Output the (x, y) coordinate of the center of the cell containing the given text.  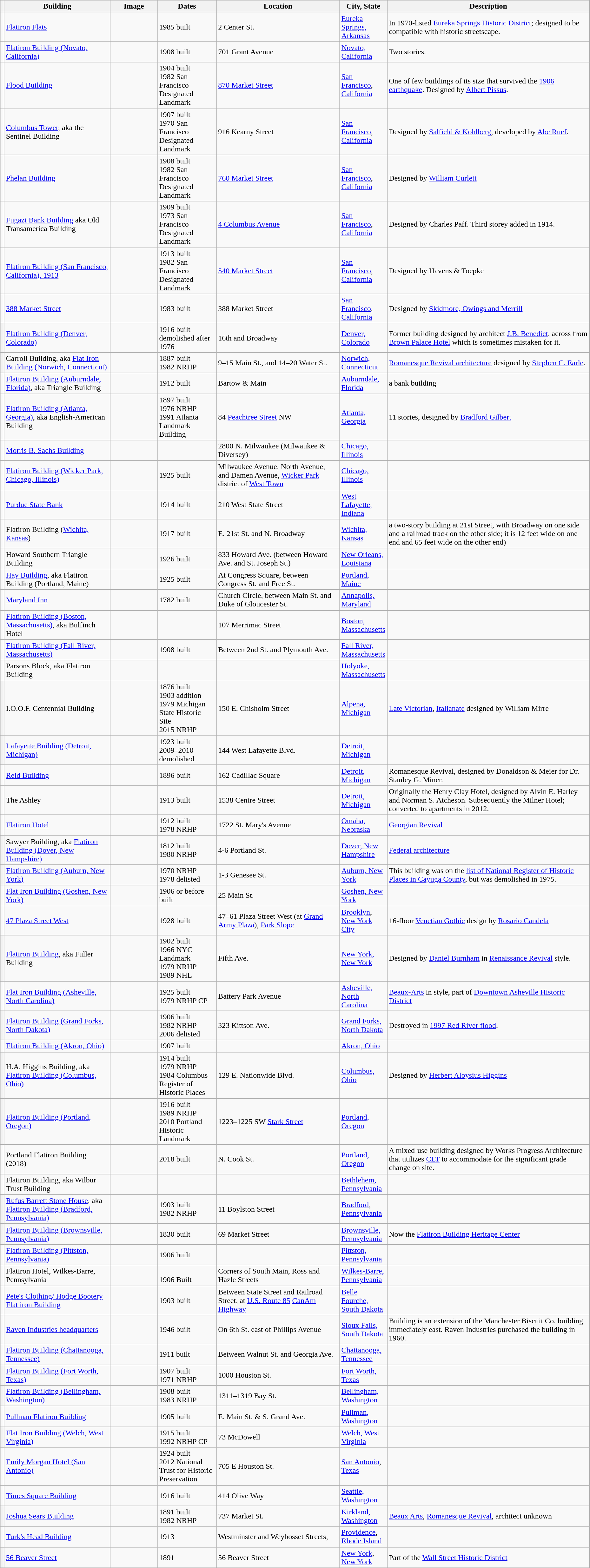
Bradford, Pennsylvania (363, 1209)
916 Kearny Street (278, 132)
1907 built1970 San Francisco Designated Landmark (187, 132)
Designed by Salfield & Kohlberg, developed by Abe Ruef. (488, 132)
1908 built1983 NRHP (187, 1396)
One of few buildings of its size that survived the 1906 earthquake. Designed by Albert Pissus. (488, 85)
1913 (187, 1537)
1985 built (187, 27)
Brooklyn, New York City (363, 921)
Pullman, Washington (363, 1417)
Romanesque Revival, designed by Donaldson & Meier for Dr. Stanley G. Miner. (488, 775)
Portland Flatiron Building (2018) (57, 1159)
Morris B. Sachs Building (57, 451)
Between State Street and Railroad Street, at U.S. Route 85 CanAm Highway (278, 1300)
Hay Building, aka Flatiron Building (Portland, Maine) (57, 579)
9–15 Main St., and 14–20 Water St. (278, 362)
Holyoke, Massachusetts (363, 670)
1902 built1966 NYC Landmark1979 NRHP1989 NHL (187, 958)
Novato, California (363, 52)
Carroll Building, aka Flat Iron Building (Norwich, Connecticut) (57, 362)
Annapolis, Maryland (363, 600)
701 Grant Avenue (278, 52)
Flatiron Building (Boston, Massachusetts), aka Bulfinch Hotel (57, 625)
Wilkes-Barre, Pennsylvania (363, 1275)
Battery Park Avenue (278, 996)
1311–1319 Bay St. (278, 1396)
A mixed-use building designed by Works Progress Architecture that utilizes CLT to accommodate for the significant grade change on site. (488, 1159)
1928 built (187, 921)
Boston, Massachusetts (363, 625)
Milwaukee Avenue, North Avenue, and Damen Avenue, Wicker Park district of West Town (278, 475)
1907 built1971 NRHP (187, 1375)
540 Market Street (278, 271)
Flat Iron Building (Asheville, North Carolina) (57, 996)
16-floor Venetian Gothic design by Rosario Candela (488, 921)
833 Howard Ave. (between Howard Ave. and St. Joseph St.) (278, 559)
2 Center St. (278, 27)
Parsons Block, aka Flatiron Building (57, 670)
West Lafayette, Indiana (363, 505)
Goshen, New York (363, 896)
Phelan Building (57, 178)
Part of the Wall Street Historic District (488, 1558)
1722 St. Mary's Avenue (278, 825)
73 McDowell (278, 1437)
210 West State Street (278, 505)
150 E. Chisholm Street (278, 708)
1897 built1976 NRHP1991 Atlanta Landmark Building (187, 417)
San Antonio, Texas (363, 1466)
Akron, Ohio (363, 1046)
Pete's Clothing/ Hodge Bootery Flat iron Building (57, 1300)
The Ashley (57, 800)
Turk's Head Building (57, 1537)
Reid Building (57, 775)
Norwich, Connecticut (363, 362)
Portland, Maine (363, 579)
Flatiron Building (San Francisco, California), 1913 (57, 271)
1915 built1992 NRHP CP (187, 1437)
4-6 Portland St. (278, 850)
Beaux-Arts in style, part of Downtown Asheville Historic District (488, 996)
Two stories. (488, 52)
Flatiron Building (Wicker Park, Chicago, Illinois) (57, 475)
Flatiron Building, aka Fuller Building (57, 958)
Columbus Tower, aka the Sentinel Building (57, 132)
On 6th St. east of Phillips Avenue (278, 1330)
Dover, New Hampshire (363, 850)
2800 N. Milwaukee (Milwaukee & Diversey) (278, 451)
1876 built1903 addition1979 Michigan State Historic Site2015 NRHP (187, 708)
Flatiron Building (Fort Worth, Texas) (57, 1375)
N. Cook St. (278, 1159)
4 Columbus Avenue (278, 224)
Fifth Ave. (278, 958)
Designed by Charles Paff. Third storey added in 1914. (488, 224)
Corners of South Main, Ross and Hazle Streets (278, 1275)
Sioux Falls, South Dakota (363, 1330)
414 Olive Way (278, 1495)
1911 built (187, 1354)
1913 built (187, 800)
1812 built1980 NRHP (187, 850)
Flatiron Building (Wichita, Kansas) (57, 534)
1830 built (187, 1234)
Flatiron Building (Akron, Ohio) (57, 1046)
Denver, Colorado (363, 338)
Fort Worth, Texas (363, 1375)
1925 built1979 NRHP CP (187, 996)
Chattanooga, Tennessee (363, 1354)
Brownsville, Pennsylvania (363, 1234)
Alpena, Michigan (363, 708)
870 Market Street (278, 85)
Destroyed in 1997 Red River flood. (488, 1025)
1905 built (187, 1417)
144 West Lafayette Blvd. (278, 750)
Designed by William Curlett (488, 178)
Fall River, Massachusetts (363, 650)
Raven Industries headquarters (57, 1330)
1924 built2012 National Trust for Historic Preservation (187, 1466)
1906 Built (187, 1275)
25 Main St. (278, 896)
Former building designed by architect J.B. Benedict, across from Brown Palace Hotel which is sometimes mistaken for it. (488, 338)
1538 Centre Street (278, 800)
1891 built1982 NRHP (187, 1516)
Georgian Revival (488, 825)
1926 built (187, 559)
Church Circle, between Main St. and Duke of Gloucester St. (278, 600)
Designed by Havens & Toepke (488, 271)
1908 built1982 San Francisco Designated Landmark (187, 178)
Times Square Building (57, 1495)
1907 built (187, 1046)
Grand Forks, North Dakota (363, 1025)
1923 built2009–2010 demolished (187, 750)
Pittston, Pennsylvania (363, 1255)
Flood Building (57, 85)
Belle Fourche, South Dakota (363, 1300)
Building (57, 6)
Flatiron Flats (57, 27)
Emily Morgan Hotel (San Antonio) (57, 1466)
129 E. Nationwide Blvd. (278, 1075)
Westminster and Weybosset Streets, (278, 1537)
Description (488, 6)
Flatiron Building (Atlanta, Georgia), aka English-American Building (57, 417)
1970 NRHP1978 delisted (187, 875)
1913 built1982 San Francisco Designated Landmark (187, 271)
11 Boylston Street (278, 1209)
Originally the Henry Clay Hotel, designed by Alvin E. Harley and Norman S. Atcheson. Subsequently the Milner Hotel; converted to apartments in 2012. (488, 800)
1903 built1982 NRHP (187, 1209)
Image (134, 6)
Seattle, Washington (363, 1495)
Designed by Herbert Aloysius Higgins (488, 1075)
Flat Iron Building (Welch, West Virginia) (57, 1437)
Pullman Flatiron Building (57, 1417)
Now the Flatiron Building Heritage Center (488, 1234)
1906 built1982 NRHP2006 delisted (187, 1025)
Kirkland, Washington (363, 1516)
Purdue State Bank (57, 505)
Maryland Inn (57, 600)
Flatiron Building (Pittston, Pennsylvania) (57, 1255)
1906 or before built (187, 896)
E. 21st St. and N. Broadway (278, 534)
1000 Houston St. (278, 1375)
1946 built (187, 1330)
47–61 Plaza Street West (at Grand Army Plaza), Park Slope (278, 921)
Federal architecture (488, 850)
162 Cadillac Square (278, 775)
Rufus Barrett Stone House, aka Flatiron Building (Bradford, Pennsylvania) (57, 1209)
323 Kittson Ave. (278, 1025)
16th and Broadway (278, 338)
1906 built (187, 1255)
1916 built (187, 1495)
Location (278, 6)
Romanesque Revival architecture designed by Stephen C. Earle. (488, 362)
Bellingham, Washington (363, 1396)
705 E Houston St. (278, 1466)
1782 built (187, 600)
Atlanta, Georgia (363, 417)
1912 built1978 NRHP (187, 825)
E. Main St. & S. Grand Ave. (278, 1417)
1887 built1982 NRHP (187, 362)
1223–1225 SW Stark Street (278, 1121)
760 Market Street (278, 178)
Flatiron Building, aka Wilbur Trust Building (57, 1184)
Flatiron Building (Denver, Colorado) (57, 338)
a bank building (488, 383)
Auburndale, Florida (363, 383)
1904 built1982 San Francisco Designated Landmark (187, 85)
Flatiron Building (Novato, California) (57, 52)
Flatiron Building (Chattanooga, Tennessee) (57, 1354)
2018 built (187, 1159)
1912 built (187, 383)
1909 built1973 San Francisco Designated Landmark (187, 224)
City, State (363, 6)
1-3 Genesee St. (278, 875)
I.O.O.F. Centennial Building (57, 708)
At Congress Square, between Congress St. and Free St. (278, 579)
Designed by Skidmore, Owings and Merrill (488, 308)
Flatiron Building (Fall River, Massachusetts) (57, 650)
Providence, Rhode Island (363, 1537)
Flatiron Hotel, Wilkes-Barre, Pennsylvania (57, 1275)
Eureka Springs, Arkansas (363, 27)
107 Merrimac Street (278, 625)
1983 built (187, 308)
1916 builtdemolished after 1976 (187, 338)
1916 built1989 NRHP2010 Portland Historic Landmark (187, 1121)
Omaha, Nebraska (363, 825)
84 Peachtree Street NW (278, 417)
1896 built (187, 775)
This building was on the list of National Register of Historic Places in Cayuga County, but was demolished in 1975. (488, 875)
Fugazi Bank Building aka Old Transamerica Building (57, 224)
Flatiron Hotel (57, 825)
Welch, West Virginia (363, 1437)
737 Market St. (278, 1516)
11 stories, designed by Bradford Gilbert (488, 417)
1914 built1979 NRHP1984 Columbus Register of Historic Places (187, 1075)
Columbus, Ohio (363, 1075)
Asheville, North Carolina (363, 996)
Auburn, New York (363, 875)
69 Market Street (278, 1234)
Bethlehem, Pennsylvania (363, 1184)
Flat Iron Building (Goshen, New York) (57, 896)
H.A. Higgins Building, aka Flatiron Building (Columbus, Ohio) (57, 1075)
1891 (187, 1558)
New Orleans, Louisiana (363, 559)
Flatiron Building (Auburn, New York) (57, 875)
Joshua Sears Building (57, 1516)
Lafayette Building (Detroit, Michigan) (57, 750)
1917 built (187, 534)
Designed by Daniel Burnham in Renaissance Revival style. (488, 958)
1903 built (187, 1300)
Flatiron Building (Portland, Oregon) (57, 1121)
Flatiron Building (Brownsville, Pennsylvania) (57, 1234)
In 1970-listed Eureka Springs Historic District; designed to be compatible with historic streetscape. (488, 27)
47 Plaza Street West (57, 921)
Dates (187, 6)
Flatiron Building (Auburndale, Florida), aka Triangle Building (57, 383)
Building is an extension of the Manchester Biscuit Co. building immediately east. Raven Industries purchased the building in 1960. (488, 1330)
Sawyer Building, aka Flatiron Building (Dover, New Hampshire) (57, 850)
Between 2nd St. and Plymouth Ave. (278, 650)
Late Victorian, Italianate designed by William Mirre (488, 708)
Bartow & Main (278, 383)
Flatiron Building (Grand Forks, North Dakota) (57, 1025)
Flatiron Building (Bellingham, Washington) (57, 1396)
Howard Southern Triangle Building (57, 559)
Beaux Arts, Romanesque Revival, architect unknown (488, 1516)
1914 built (187, 505)
Between Walnut St. and Georgia Ave. (278, 1354)
Wichita, Kansas (363, 534)
